Determine the (X, Y) coordinate at the center of the cell enclosing the given text.  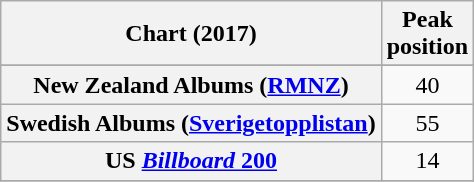
New Zealand Albums (RMNZ) (191, 85)
14 (427, 161)
Swedish Albums (Sverigetopplistan) (191, 123)
Peak position (427, 34)
US Billboard 200 (191, 161)
55 (427, 123)
Chart (2017) (191, 34)
40 (427, 85)
